Extract the [x, y] coordinate from the center of the cell holding the provided text.  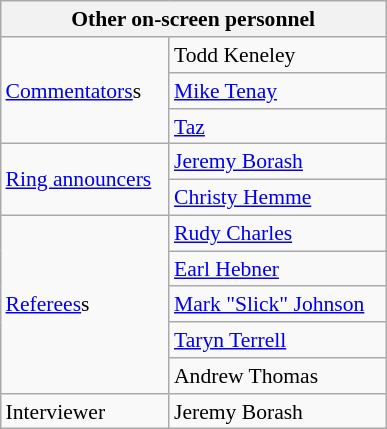
Todd Keneley [278, 55]
Taz [278, 126]
Commentatorss [85, 90]
Other on-screen personnel [194, 19]
Mike Tenay [278, 91]
Rudy Charles [278, 233]
Andrew Thomas [278, 376]
Mark "Slick" Johnson [278, 304]
Interviewer [85, 411]
Taryn Terrell [278, 340]
Earl Hebner [278, 269]
Christy Hemme [278, 197]
Ring announcers [85, 180]
Refereess [85, 304]
